From the cell containing the given text, extract its center point as (x, y) coordinate. 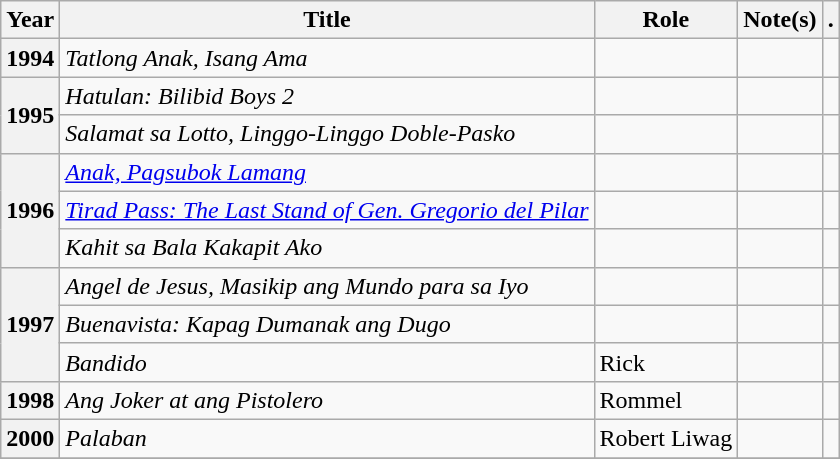
Angel de Jesus, Masikip ang Mundo para sa Iyo (327, 286)
1995 (30, 115)
Ang Joker at ang Pistolero (327, 400)
Year (30, 20)
Role (666, 20)
Tatlong Anak, Isang Ama (327, 58)
Rommel (666, 400)
2000 (30, 438)
Bandido (327, 362)
1994 (30, 58)
Tirad Pass: The Last Stand of Gen. Gregorio del Pilar (327, 210)
1996 (30, 210)
1997 (30, 324)
Hatulan: Bilibid Boys 2 (327, 96)
Buenavista: Kapag Dumanak ang Dugo (327, 324)
Kahit sa Bala Kakapit Ako (327, 248)
Anak, Pagsubok Lamang (327, 172)
Salamat sa Lotto, Linggo-Linggo Doble-Pasko (327, 134)
Note(s) (780, 20)
. (830, 20)
1998 (30, 400)
Title (327, 20)
Robert Liwag (666, 438)
Palaban (327, 438)
Rick (666, 362)
